Extract the (x, y) coordinate from the center of the cell holding the provided text.  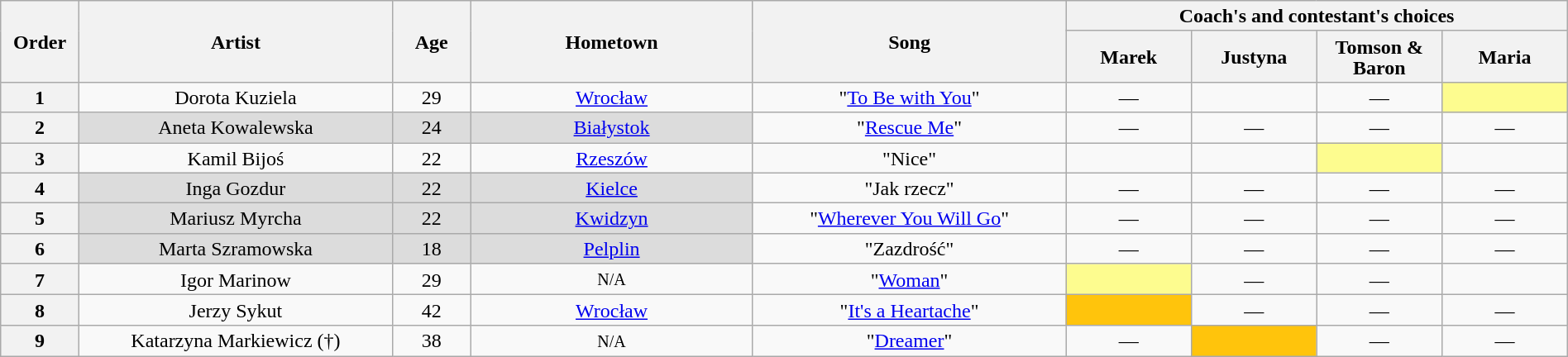
Coach's and contestant's choices (1317, 17)
Kamil Bijoś (235, 157)
Marta Szramowska (235, 248)
Igor Marinow (235, 279)
1 (40, 98)
Hometown (612, 41)
7 (40, 279)
24 (432, 127)
Aneta Kowalewska (235, 127)
Rzeszów (612, 157)
Kielce (612, 188)
"Rescue Me" (910, 127)
Marek (1129, 56)
8 (40, 311)
"Dreamer" (910, 340)
5 (40, 218)
9 (40, 340)
"Woman" (910, 279)
Song (910, 41)
Kwidzyn (612, 218)
"Jak rzecz" (910, 188)
Order (40, 41)
Age (432, 41)
"Zazdrość" (910, 248)
38 (432, 340)
"Wherever You Will Go" (910, 218)
"To Be with You" (910, 98)
6 (40, 248)
Mariusz Myrcha (235, 218)
18 (432, 248)
Jerzy Sykut (235, 311)
4 (40, 188)
Białystok (612, 127)
Maria (1505, 56)
Inga Gozdur (235, 188)
Dorota Kuziela (235, 98)
2 (40, 127)
"It's a Heartache" (910, 311)
Justyna (1255, 56)
Katarzyna Markiewicz (†) (235, 340)
"Nice" (910, 157)
42 (432, 311)
3 (40, 157)
Tomson & Baron (1379, 56)
Artist (235, 41)
Pelplin (612, 248)
